Provide the (x, y) coordinate of the cell's center where the given text is located.  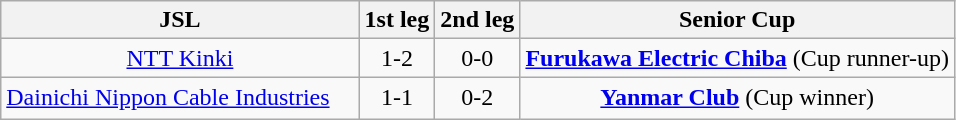
1st leg (397, 20)
Yanmar Club (Cup winner) (738, 98)
1-2 (397, 58)
0-0 (478, 58)
2nd leg (478, 20)
Furukawa Electric Chiba (Cup runner-up) (738, 58)
Dainichi Nippon Cable Industries (180, 98)
NTT Kinki (180, 58)
0-2 (478, 98)
Senior Cup (738, 20)
1-1 (397, 98)
JSL (180, 20)
